Pinpoint the cell where the given text exists, returning its (X, Y) midpoint coordinate. 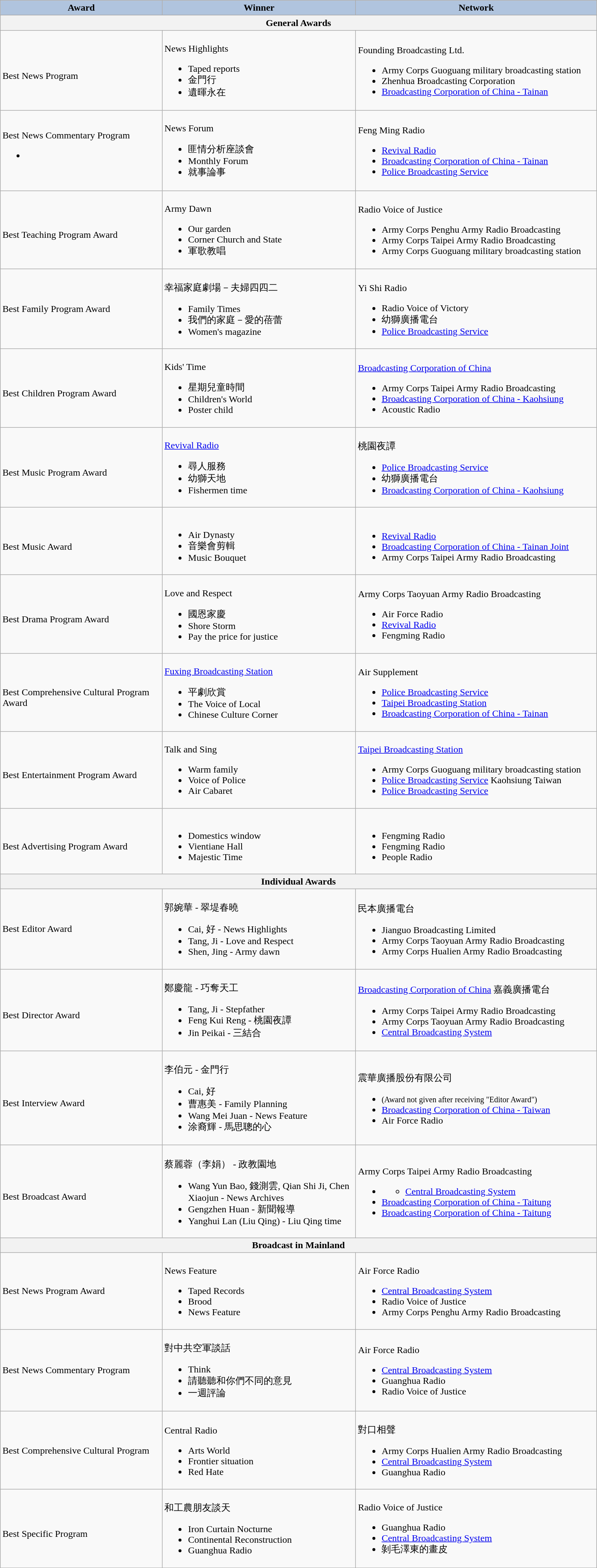
桃園夜譚Police Broadcasting Service幼獅廣播電台Broadcasting Corporation of China - Kaohsiung (476, 467)
Army Corps Taoyuan Army Radio BroadcastingAir Force RadioRevival RadioFengming Radio (476, 614)
李伯元 - 金門行Cai, 好曹惠美 - Family PlanningWang Mei Juan - News Feature涂裔輝 - 馬思聰的心 (259, 1098)
Best Broadcast Award (81, 1192)
Best Director Award (81, 1010)
Fuxing Broadcasting Station平劇欣賞The Voice of LocalChinese Culture Corner (259, 693)
Best Specific Program (81, 1529)
Best Drama Program Award (81, 614)
Founding Broadcasting Ltd.Army Corps Guoguang military broadcasting stationZhenhua Broadcasting CorporationBroadcasting Corporation of China - Tainan (476, 70)
Best Family Program Award (81, 309)
Air SupplementPolice Broadcasting ServiceTaipei Broadcasting StationBroadcasting Corporation of China - Tainan (476, 693)
Revival Radio尋人服務幼獅天地Fishermen time (259, 467)
蔡麗蓉（李娟） - 政教園地Wang Yun Bao, 錢測雲, Qian Shi Ji, Chen Xiaojun - News ArchivesGengzhen Huan - 新聞報導Yanghui Lan (Liu Qing) - Liu Qing time (259, 1192)
Award (81, 8)
Domestics windowVientiane HallMajestic Time (259, 841)
Best Music Program Award (81, 467)
Air Dynasty音樂會剪輯Music Bouquet (259, 541)
Love and Respect國恩家慶Shore StormPay the price for justice (259, 614)
Talk and SingWarm familyVoice of PoliceAir Cabaret (259, 770)
News FeatureTaped RecordsBroodNews Feature (259, 1291)
Best Interview Award (81, 1098)
Best Entertainment Program Award (81, 770)
General Awards (299, 23)
Yi Shi RadioRadio Voice of Victory幼獅廣播電台Police Broadcasting Service (476, 309)
鄭慶龍 - 巧奪天工Tang, Ji - StepfatherFeng Kui Reng - 桃園夜譚Jin Peikai - 三結合 (259, 1010)
News Forum匪情分析座談會Monthly Forum就事論事 (259, 151)
Best Advertising Program Award (81, 841)
Air Force RadioCentral Broadcasting SystemGuanghua RadioRadio Voice of Justice (476, 1370)
Fengming RadioFengming RadioPeople Radio (476, 841)
Best News Program (81, 70)
對中共空軍談話Think請聽聽和你們不同的意見一週評論 (259, 1370)
Best Music Award (81, 541)
Winner (259, 8)
民本廣播電台Jianguo Broadcasting LimitedArmy Corps Taoyuan Army Radio BroadcastingArmy Corps Hualien Army Radio Broadcasting (476, 929)
郭婉華 - 翠堤春曉Cai, 好 - News HighlightsTang, Ji - Love and RespectShen, Jing - Army dawn (259, 929)
Radio Voice of JusticeGuanghua RadioCentral Broadcasting System剝毛澤東的畫皮 (476, 1529)
Best Editor Award (81, 929)
和工農朋友談天Iron Curtain NocturneContinental ReconstructionGuanghua Radio (259, 1529)
News HighlightsTaped reports金門行遺暉永在 (259, 70)
Best Comprehensive Cultural Program Award (81, 693)
Best Comprehensive Cultural Program (81, 1450)
Broadcast in Mainland (299, 1245)
Central RadioArts WorldFrontier situationRed Hate (259, 1450)
Taipei Broadcasting StationArmy Corps Guoguang military broadcasting stationPolice Broadcasting Service Kaohsiung TaiwanPolice Broadcasting Service (476, 770)
Best News Program Award (81, 1291)
Revival RadioBroadcasting Corporation of China - Tainan JointArmy Corps Taipei Army Radio Broadcasting (476, 541)
Air Force RadioCentral Broadcasting SystemRadio Voice of JusticeArmy Corps Penghu Army Radio Broadcasting (476, 1291)
Broadcasting Corporation of ChinaArmy Corps Taipei Army Radio BroadcastingBroadcasting Corporation of China - KaohsiungAcoustic Radio (476, 388)
Kids' Time星期兒童時間Children's WorldPoster child (259, 388)
Army DawnOur gardenCorner Church and State軍歌教唱 (259, 230)
Best Teaching Program Award (81, 230)
對口相聲Army Corps Hualien Army Radio BroadcastingCentral Broadcasting SystemGuanghua Radio (476, 1450)
Individual Awards (299, 881)
Feng Ming RadioRevival RadioBroadcasting Corporation of China - TainanPolice Broadcasting Service (476, 151)
幸福家庭劇場－夫婦四四二Family Times我們的家庭－愛的蓓蕾Women's magazine (259, 309)
Network (476, 8)
Best Children Program Award (81, 388)
震華廣播股份有限公司(Award not given after receiving "Editor Award")Broadcasting Corporation of China - TaiwanAir Force Radio (476, 1098)
